Capture the cell that displays the provided text and extract its (x, y) central coordinate. 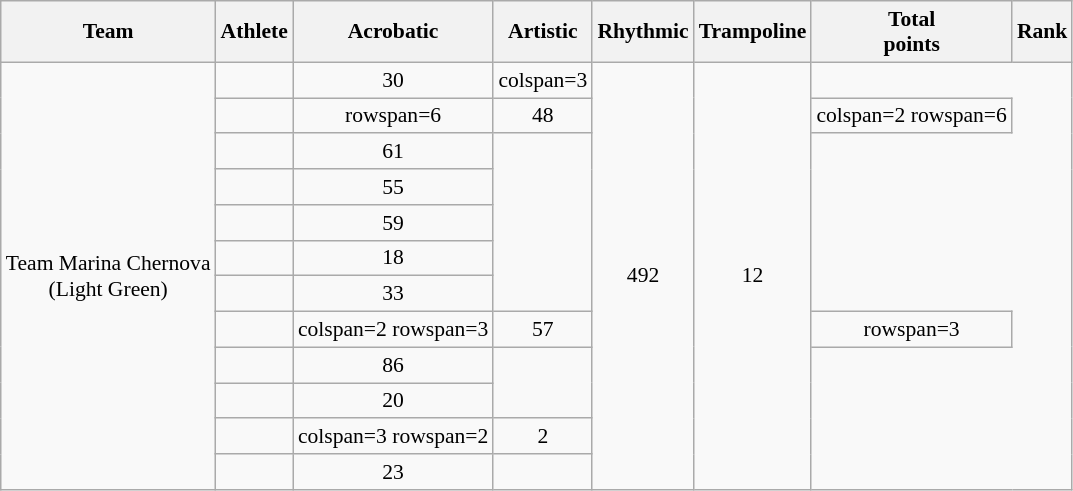
Rhythmic (642, 32)
Acrobatic (394, 32)
57 (542, 330)
20 (394, 401)
rowspan=6 (394, 116)
rowspan=3 (912, 330)
2 (542, 437)
colspan=3 rowspan=2 (394, 437)
Athlete (254, 32)
colspan=2 rowspan=3 (394, 330)
23 (394, 472)
30 (394, 80)
Team (108, 32)
Totalpoints (912, 32)
61 (394, 152)
55 (394, 187)
Team Marina Chernova(Light Green) (108, 276)
Rank (1042, 32)
Trampoline (753, 32)
12 (753, 276)
33 (394, 294)
48 (542, 116)
colspan=3 (542, 80)
18 (394, 258)
86 (394, 365)
492 (642, 276)
Artistic (542, 32)
colspan=2 rowspan=6 (912, 116)
59 (394, 223)
